Pinpoint the cell where the given text exists, returning its [x, y] midpoint coordinate. 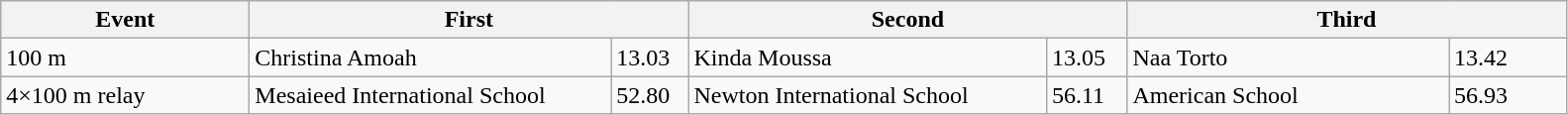
Second [907, 20]
13.42 [1508, 57]
American School [1288, 95]
Newton International School [868, 95]
56.11 [1087, 95]
Third [1347, 20]
First [470, 20]
Kinda Moussa [868, 57]
4×100 m relay [125, 95]
13.05 [1087, 57]
Event [125, 20]
13.03 [650, 57]
Christina Amoah [430, 57]
52.80 [650, 95]
Naa Torto [1288, 57]
Mesaieed International School [430, 95]
100 m [125, 57]
56.93 [1508, 95]
